Determine the (X, Y) coordinate at the center of the cell enclosing the given text.  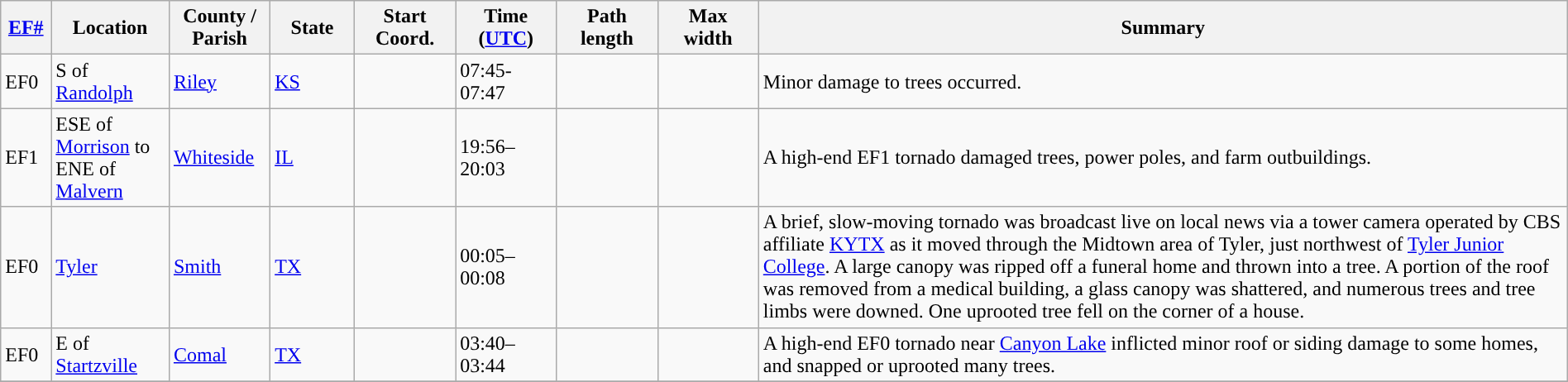
Riley (219, 81)
Whiteside (219, 157)
Comal (219, 354)
Start Coord. (404, 28)
19:56–20:03 (506, 157)
00:05–00:08 (506, 267)
EF1 (26, 157)
07:45-07:47 (506, 81)
Max width (708, 28)
Path length (607, 28)
S of Randolph (111, 81)
IL (313, 157)
Time (UTC) (506, 28)
State (313, 28)
ESE of Morrison to ENE of Malvern (111, 157)
A high-end EF1 tornado damaged trees, power poles, and farm outbuildings. (1163, 157)
Location (111, 28)
Tyler (111, 267)
Smith (219, 267)
Summary (1163, 28)
A high-end EF0 tornado near Canyon Lake inflicted minor roof or siding damage to some homes, and snapped or uprooted many trees. (1163, 354)
E of Startzville (111, 354)
KS (313, 81)
County / Parish (219, 28)
Minor damage to trees occurred. (1163, 81)
EF# (26, 28)
03:40–03:44 (506, 354)
